Scan for the cell matching the given text and deliver its [x, y] coordinate at center. 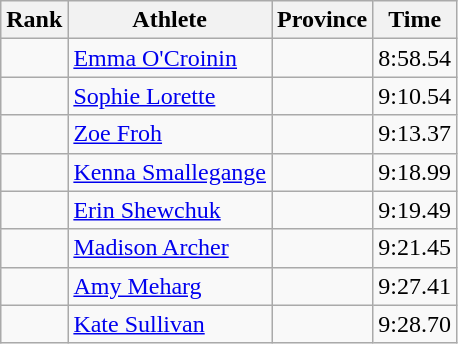
Madison Archer [170, 248]
9:19.49 [415, 210]
Amy Meharg [170, 286]
Zoe Froh [170, 134]
8:58.54 [415, 58]
Sophie Lorette [170, 96]
9:10.54 [415, 96]
Erin Shewchuk [170, 210]
Kate Sullivan [170, 324]
9:18.99 [415, 172]
Province [322, 20]
Rank [34, 20]
Athlete [170, 20]
9:13.37 [415, 134]
9:27.41 [415, 286]
Emma O'Croinin [170, 58]
Kenna Smallegange [170, 172]
9:21.45 [415, 248]
Time [415, 20]
9:28.70 [415, 324]
